Scan for the cell matching the given text and deliver its [X, Y] coordinate at center. 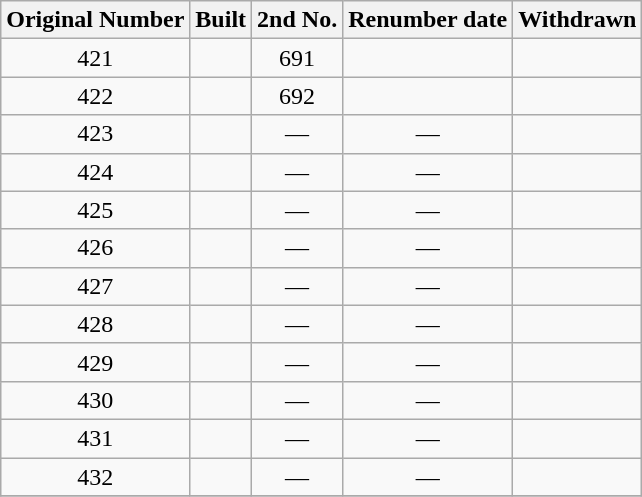
430 [96, 400]
2nd No. [298, 20]
422 [96, 96]
431 [96, 438]
423 [96, 134]
428 [96, 324]
692 [298, 96]
432 [96, 477]
425 [96, 210]
421 [96, 58]
426 [96, 248]
427 [96, 286]
Renumber date [428, 20]
429 [96, 362]
Withdrawn [578, 20]
424 [96, 172]
Original Number [96, 20]
691 [298, 58]
Built [221, 20]
